Provide the (X, Y) coordinate of the cell's center where the given text is located.  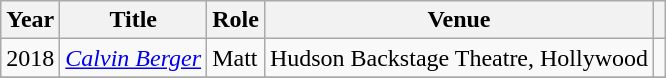
Year (30, 20)
Title (134, 20)
Calvin Berger (134, 58)
2018 (30, 58)
Role (236, 20)
Matt (236, 58)
Hudson Backstage Theatre, Hollywood (458, 58)
Venue (458, 20)
